Provide the [x, y] coordinate of the cell's center where the given text is located.  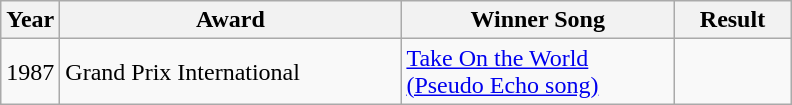
1987 [30, 72]
Year [30, 20]
Winner Song [538, 20]
Result [732, 20]
Award [230, 20]
Grand Prix International [230, 72]
Take On the World (Pseudo Echo song) [538, 72]
